Locate the cell with the specified text and output its [x, y] center coordinate. 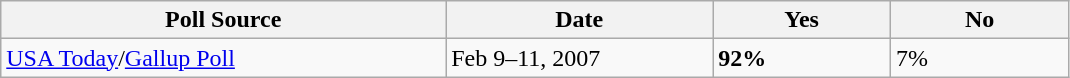
No [980, 20]
Poll Source [224, 20]
Yes [802, 20]
Date [580, 20]
92% [802, 58]
7% [980, 58]
Feb 9–11, 2007 [580, 58]
USA Today/Gallup Poll [224, 58]
